Return the [x, y] coordinate for the center point of the cell that contains the specified text.  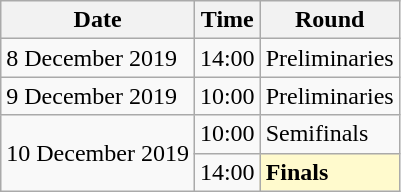
10 December 2019 [98, 153]
Finals [330, 172]
Semifinals [330, 134]
Time [227, 20]
9 December 2019 [98, 96]
Date [98, 20]
8 December 2019 [98, 58]
Round [330, 20]
